Search for the cell housing the specified text and yield its (x, y) center coordinate. 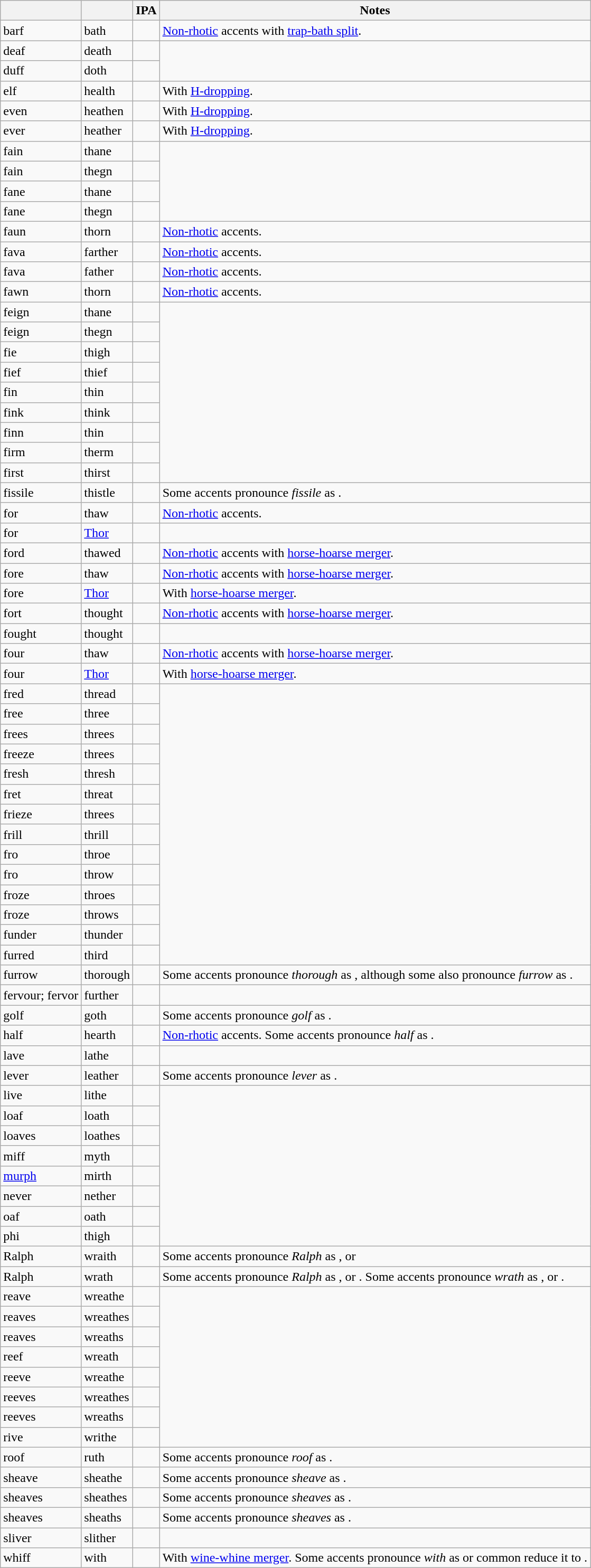
lithe (107, 1095)
lever (41, 1075)
Some accents pronounce thorough as , although some also pronounce furrow as . (375, 975)
Non-rhotic accents with trap-bath split. (375, 31)
hearth (107, 1035)
reave (41, 1297)
furred (41, 955)
fred (41, 694)
bath (107, 31)
furrow (41, 975)
IPA (146, 11)
writhe (107, 1437)
Some accents pronounce roof as . (375, 1457)
lave (41, 1055)
heathen (107, 111)
fawn (41, 292)
thief (107, 372)
thistle (107, 493)
therm (107, 452)
three (107, 714)
oath (107, 1216)
freeze (41, 754)
Some accents pronounce Ralph as , or . Some accents pronounce wrath as , or . (375, 1277)
doth (107, 71)
father (107, 272)
Some accents pronounce fissile as . (375, 493)
third (107, 955)
thirst (107, 473)
Non-rhotic accents. Some accents pronounce half as . (375, 1035)
duff (41, 71)
faun (41, 231)
thunder (107, 935)
roof (41, 1457)
fresh (41, 774)
half (41, 1035)
lathe (107, 1055)
think (107, 412)
ford (41, 553)
oaf (41, 1216)
ruth (107, 1457)
further (107, 995)
wreath (107, 1357)
loaves (41, 1136)
funder (41, 935)
sheathes (107, 1497)
death (107, 51)
firm (41, 452)
reeve (41, 1377)
rive (41, 1437)
frill (41, 834)
whiff (41, 1558)
throw (107, 874)
murph (41, 1176)
sheaths (107, 1517)
thorough (107, 975)
throws (107, 915)
phi (41, 1236)
Notes (375, 11)
throe (107, 854)
fin (41, 392)
thresh (107, 774)
never (41, 1196)
Some accents pronounce sheave as . (375, 1477)
even (41, 111)
golf (41, 1015)
reef (41, 1357)
wrath (107, 1277)
first (41, 473)
farther (107, 252)
sheathe (107, 1477)
frieze (41, 814)
fret (41, 794)
nether (107, 1196)
thread (107, 694)
leather (107, 1075)
myth (107, 1156)
free (41, 714)
fervour; fervor (41, 995)
heather (107, 131)
wraith (107, 1257)
Some accents pronounce lever as . (375, 1075)
thawed (107, 553)
loathes (107, 1136)
threat (107, 794)
thrill (107, 834)
loath (107, 1116)
live (41, 1095)
sheave (41, 1477)
fief (41, 372)
ever (41, 131)
fink (41, 412)
slither (107, 1538)
fissile (41, 493)
Some accents pronounce Ralph as , or (375, 1257)
mirth (107, 1176)
fort (41, 613)
fie (41, 352)
with (107, 1558)
goth (107, 1015)
health (107, 91)
With wine-whine merger. Some accents pronounce with as or common reduce it to . (375, 1558)
finn (41, 432)
deaf (41, 51)
miff (41, 1156)
barf (41, 31)
sliver (41, 1538)
elf (41, 91)
frees (41, 734)
Some accents pronounce golf as . (375, 1015)
fought (41, 634)
throes (107, 895)
loaf (41, 1116)
